Return [x, y] of the center of cell containing provided text 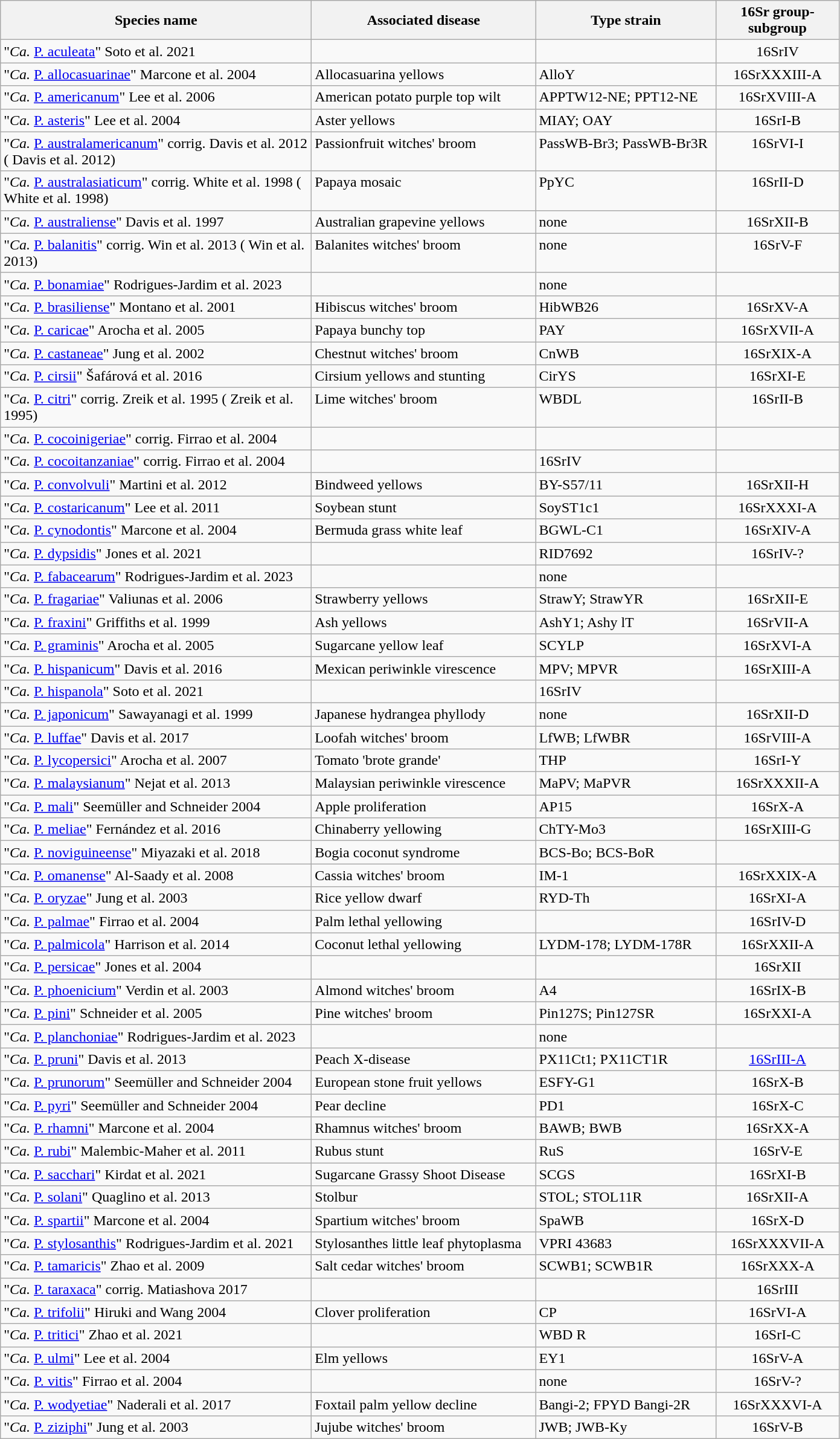
A4 [626, 990]
CnWB [626, 353]
"Ca. P. brasiliense" Montano et al. 2001 [156, 307]
"Ca. P. ulmi" Lee et al. 2004 [156, 1358]
16SrI-C [778, 1335]
LfWB; LfWBR [626, 738]
"Ca. P. rhamni" Marcone et al. 2004 [156, 1128]
"Ca. P. solani" Quaglino et al. 2013 [156, 1197]
"Ca. P. australiense" Davis et al. 1997 [156, 222]
Mexican periwinkle virescence [424, 668]
16SrXI-E [778, 376]
Ash yellows [424, 622]
Bangi-2; FPYD Bangi-2R [626, 1404]
"Ca. P. cocoinigeriae" corrig. Firrao et al. 2004 [156, 439]
16SrIX-B [778, 990]
MaPV; MaPVR [626, 784]
AshY1; Ashy lT [626, 622]
WBD R [626, 1335]
American potato purple top wilt [424, 97]
Stylosanthes little leaf phytoplasma [424, 1243]
SCGS [626, 1174]
"Ca. P. castaneae" Jung et al. 2002 [156, 353]
Spartium witches' broom [424, 1220]
Chestnut witches' broom [424, 353]
"Ca. P. hispanola" Soto et al. 2021 [156, 691]
Sugarcane yellow leaf [424, 645]
PassWB-Br3; PassWB-Br3R [626, 151]
16SrXX-A [778, 1128]
16SrXIII-A [778, 668]
16SrVIII-A [778, 738]
Lime witches' broom [424, 407]
MPV; MPVR [626, 668]
"Ca. P. pini" Schneider et al. 2005 [156, 1013]
"Ca. P. vitis" Firrao et al. 2004 [156, 1381]
Papaya bunchy top [424, 330]
"Ca. P. lycopersici" Arocha et al. 2007 [156, 761]
Clover proliferation [424, 1312]
Pin127S; Pin127SR [626, 1013]
"Ca. P. cocoitanzaniae" corrig. Firrao et al. 2004 [156, 462]
Peach X-disease [424, 1059]
"Ca. P. citri" corrig. Zreik et al. 1995 ( Zreik et al. 1995) [156, 407]
Type strain [626, 21]
16SrX-C [778, 1105]
StrawY; StrawYR [626, 599]
Loofah witches' broom [424, 738]
Foxtail palm yellow decline [424, 1404]
RYD-Th [626, 898]
Papaya mosaic [424, 191]
16SrV-E [778, 1151]
Bermuda grass white leaf [424, 530]
BCS-Bo; BCS-BoR [626, 852]
HibWB26 [626, 307]
"Ca. P. graminis" Arocha et al. 2005 [156, 645]
PX11Ct1; PX11CT1R [626, 1059]
"Ca. P. omanense" Al-Saady et al. 2008 [156, 875]
16SrV-A [778, 1358]
16SrXV-A [778, 307]
"Ca. P. palmicola" Harrison et al. 2014 [156, 944]
"Ca. P. oryzae" Jung et al. 2003 [156, 898]
16SrXI-B [778, 1174]
16SrV-F [778, 253]
RID7692 [626, 553]
STOL; STOL11R [626, 1197]
16SrVI-A [778, 1312]
"Ca. P. planchoniae" Rodrigues-Jardim et al. 2023 [156, 1036]
16SrXXXVII-A [778, 1243]
SoyST1c1 [626, 507]
AlloY [626, 74]
Malaysian periwinkle virescence [424, 784]
"Ca. P. spartii" Marcone et al. 2004 [156, 1220]
Rice yellow dwarf [424, 898]
Australian grapevine yellows [424, 222]
"Ca. P. australasiaticum" corrig. White et al. 1998 ( White et al. 1998) [156, 191]
JWB; JWB-Ky [626, 1427]
Allocasuarina yellows [424, 74]
Apple proliferation [424, 806]
16SrXII-H [778, 484]
Salt cedar witches' broom [424, 1266]
16SrXIX-A [778, 353]
Bogia coconut syndrome [424, 852]
"Ca. P. sacchari" Kirdat et al. 2021 [156, 1174]
16Sr group-subgroup [778, 21]
VPRI 43683 [626, 1243]
"Ca. P. fraxini" Griffiths et al. 1999 [156, 622]
Coconut lethal yellowing [424, 944]
Sugarcane Grassy Shoot Disease [424, 1174]
16SrIV-D [778, 921]
European stone fruit yellows [424, 1082]
Species name [156, 21]
BY-S57/11 [626, 484]
AP15 [626, 806]
16SrI-B [778, 120]
"Ca. P. americanum" Lee et al. 2006 [156, 97]
Aster yellows [424, 120]
"Ca. P. tritici" Zhao et al. 2021 [156, 1335]
"Ca. P. dypsidis" Jones et al. 2021 [156, 553]
16SrIV-? [778, 553]
16SrXXXI-A [778, 507]
PpYC [626, 191]
MIAY; OAY [626, 120]
Strawberry yellows [424, 599]
Soybean stunt [424, 507]
"Ca. P. aculeata" Soto et al. 2021 [156, 51]
Associated disease [424, 21]
"Ca. P. wodyetiae" Naderali et al. 2017 [156, 1404]
WBDL [626, 407]
"Ca. P. australamericanum" corrig. Davis et al. 2012 ( Davis et al. 2012) [156, 151]
16SrXI-A [778, 898]
"Ca. P. phoenicium" Verdin et al. 2003 [156, 990]
16SrXII-A [778, 1197]
Pine witches' broom [424, 1013]
Rubus stunt [424, 1151]
16SrII-B [778, 407]
"Ca. P. prunorum" Seemüller and Schneider 2004 [156, 1082]
16SrXXII-A [778, 944]
16SrXVI-A [778, 645]
"Ca. P. tamaricis" Zhao et al. 2009 [156, 1266]
16SrXXI-A [778, 1013]
LYDM-178; LYDM-178R [626, 944]
"Ca. P. rubi" Malembic-Maher et al. 2011 [156, 1151]
Chinaberry yellowing [424, 829]
16SrXII-D [778, 714]
RuS [626, 1151]
"Ca. P. palmae" Firrao et al. 2004 [156, 921]
"Ca. P. costaricanum" Lee et al. 2011 [156, 507]
Rhamnus witches' broom [424, 1128]
16SrX-D [778, 1220]
"Ca. P. mali" Seemüller and Schneider 2004 [156, 806]
"Ca. P. balanitis" corrig. Win et al. 2013 ( Win et al. 2013) [156, 253]
CP [626, 1312]
16SrV-B [778, 1427]
APPTW12-NE; PPT12-NE [626, 97]
"Ca. P. pyri" Seemüller and Schneider 2004 [156, 1105]
16SrIII-A [778, 1059]
"Ca. P. luffae" Davis et al. 2017 [156, 738]
"Ca. P. japonicum" Sawayanagi et al. 1999 [156, 714]
"Ca. P. ziziphi" Jung et al. 2003 [156, 1427]
IM-1 [626, 875]
Hibiscus witches' broom [424, 307]
"Ca. P. asteris" Lee et al. 2004 [156, 120]
PAY [626, 330]
16SrXII-E [778, 599]
SCWB1; SCWB1R [626, 1266]
"Ca. P. pruni" Davis et al. 2013 [156, 1059]
Almond witches' broom [424, 990]
"Ca. P. cynodontis" Marcone et al. 2004 [156, 530]
Japanese hydrangea phyllody [424, 714]
"Ca. P. trifolii" Hiruki and Wang 2004 [156, 1312]
Bindweed yellows [424, 484]
Stolbur [424, 1197]
"Ca. P. cirsii" Šafárová et al. 2016 [156, 376]
Cirsium yellows and stunting [424, 376]
16SrX-B [778, 1082]
Jujube witches' broom [424, 1427]
16SrI-Y [778, 761]
16SrXXIX-A [778, 875]
16SrII-D [778, 191]
16SrXVIII-A [778, 97]
16SrV-? [778, 1381]
Passionfruit witches' broom [424, 151]
BAWB; BWB [626, 1128]
"Ca. P. stylosanthis" Rodrigues-Jardim et al. 2021 [156, 1243]
"Ca. P. taraxaca" corrig. Matiashova 2017 [156, 1289]
EY1 [626, 1358]
16SrXIII-G [778, 829]
16SrXVII-A [778, 330]
16SrXII [778, 967]
16SrVII-A [778, 622]
BGWL-C1 [626, 530]
"Ca. P. bonamiae" Rodrigues-Jardim et al. 2023 [156, 284]
PD1 [626, 1105]
Elm yellows [424, 1358]
16SrXXXIII-A [778, 74]
SCYLP [626, 645]
Palm lethal yellowing [424, 921]
Tomato 'brote grande' [424, 761]
16SrXXX-A [778, 1266]
16SrXXXII-A [778, 784]
"Ca. P. hispanicum" Davis et al. 2016 [156, 668]
16SrXIV-A [778, 530]
"Ca. P. allocasuarinae" Marcone et al. 2004 [156, 74]
16SrXXXVI-A [778, 1404]
ChTY-Mo3 [626, 829]
"Ca. P. malaysianum" Nejat et al. 2013 [156, 784]
16SrXII-B [778, 222]
"Ca. P. noviguineense" Miyazaki et al. 2018 [156, 852]
Pear decline [424, 1105]
"Ca. P. fabacearum" Rodrigues-Jardim et al. 2023 [156, 576]
CirYS [626, 376]
16SrX-A [778, 806]
"Ca. P. caricae" Arocha et al. 2005 [156, 330]
Cassia witches' broom [424, 875]
Balanites witches' broom [424, 253]
"Ca. P. convolvuli" Martini et al. 2012 [156, 484]
SpaWB [626, 1220]
THP [626, 761]
"Ca. P. meliae" Fernández et al. 2016 [156, 829]
16SrIII [778, 1289]
"Ca. P. persicae" Jones et al. 2004 [156, 967]
16SrVI-I [778, 151]
ESFY-G1 [626, 1082]
"Ca. P. fragariae" Valiunas et al. 2006 [156, 599]
